Return the (x, y) coordinate for the center point of the cell that contains the specified text.  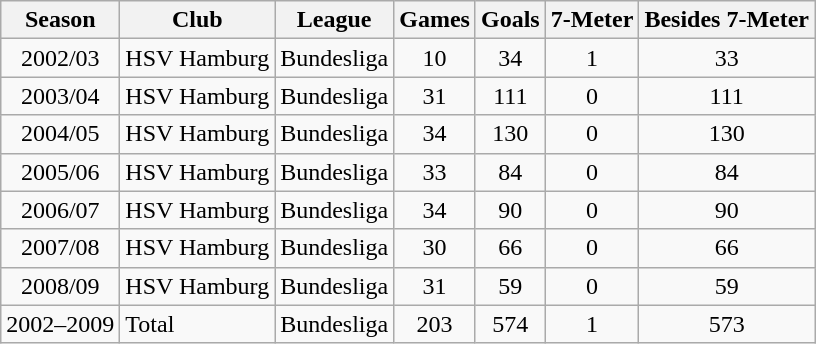
Games (435, 20)
Besides 7-Meter (727, 20)
Total (198, 324)
League (334, 20)
2004/05 (60, 134)
2006/07 (60, 210)
10 (435, 58)
Goals (510, 20)
573 (727, 324)
Club (198, 20)
30 (435, 248)
2005/06 (60, 172)
2002–2009 (60, 324)
2002/03 (60, 58)
2007/08 (60, 248)
2008/09 (60, 286)
203 (435, 324)
Season (60, 20)
574 (510, 324)
2003/04 (60, 96)
7-Meter (592, 20)
